Return (X, Y) of the center of cell containing provided text 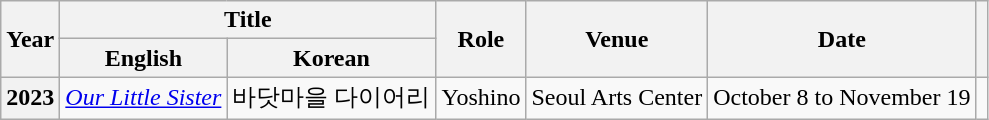
바닷마을 다이어리 (332, 98)
Year (30, 39)
Korean (332, 58)
2023 (30, 98)
English (144, 58)
Yoshino (481, 98)
Title (248, 20)
Date (842, 39)
Seoul Arts Center (617, 98)
October 8 to November 19 (842, 98)
Venue (617, 39)
Role (481, 39)
Our Little Sister (144, 98)
